Detect which cell encompasses the target text, then output its [x, y] center coordinate. 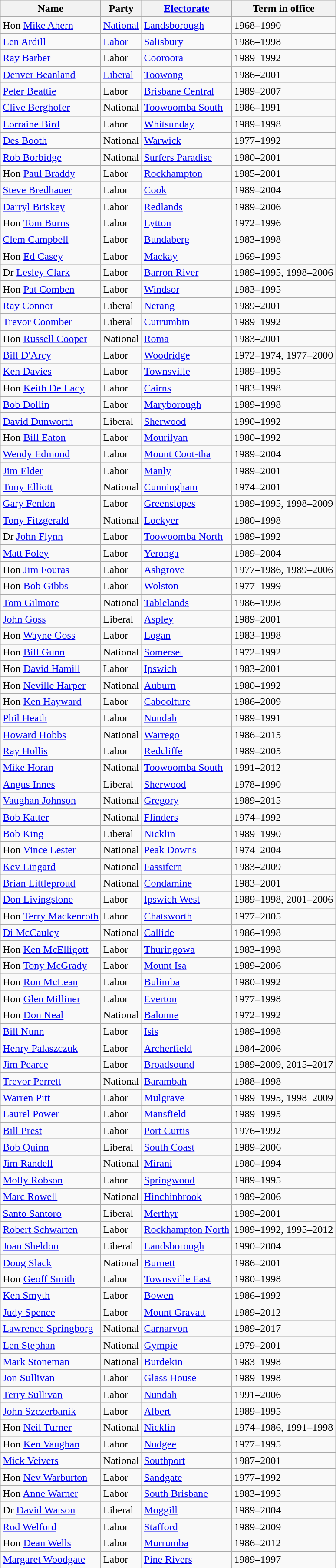
Auburn [187, 685]
Bob Quinn [51, 1147]
Port Curtis [187, 1131]
Mirani [187, 1164]
Gympie [187, 1345]
Moggill [187, 1510]
David Dunworth [51, 421]
Hon Ken Vaughan [51, 1444]
Mark Stoneman [51, 1362]
Doug Slack [51, 1263]
Warrego [187, 735]
Party [121, 9]
Matt Foley [51, 553]
Rockhampton North [187, 1229]
Cook [187, 190]
Salisbury [187, 42]
Redlands [187, 207]
1979–2001 [284, 1345]
Steve Bredhauer [51, 190]
1977–1998 [284, 998]
Hon Ed Casey [51, 256]
Hon Russell Cooper [51, 339]
Ray Connor [51, 306]
Warwick [187, 140]
Ashgrove [187, 570]
Terry Sullivan [51, 1395]
Bill D'Arcy [51, 355]
John Goss [51, 619]
Jon Sullivan [51, 1378]
South Coast [187, 1147]
1976–1992 [284, 1131]
Cairns [187, 388]
1974–2001 [284, 487]
Lorraine Bird [51, 124]
Judy Spence [51, 1312]
1977–1986, 1989–2006 [284, 570]
1989–1992, 1995–2012 [284, 1229]
Windsor [187, 289]
Jim Elder [51, 470]
Bulimba [187, 982]
Henry Palaszczuk [51, 1048]
Angus Innes [51, 784]
1989–2007 [284, 91]
Vaughan Johnson [51, 801]
1986–1991 [284, 108]
Nerang [187, 306]
Springwood [187, 1180]
1988–1998 [284, 1081]
1989–1995, 1998–2006 [284, 273]
Mike Horan [51, 768]
Hon Don Neal [51, 1015]
Ken Davies [51, 372]
Bob Dollin [51, 404]
1969–1995 [284, 256]
Hon Keith De Lacy [51, 388]
Chatsworth [187, 916]
Toowoomba North [187, 537]
Caboolture [187, 701]
Rod Welford [51, 1526]
Burdekin [187, 1362]
Bundaberg [187, 240]
South Brisbane [187, 1493]
Flinders [187, 817]
Don Livingstone [51, 900]
Wolston [187, 586]
Peter Beattie [51, 91]
Cooroora [187, 58]
Gary Fenlon [51, 504]
Ray Barber [51, 58]
Mount Gravatt [187, 1312]
Brian Littleproud [51, 883]
Ray Hollis [51, 751]
Pine Rivers [187, 1560]
John Szczerbanik [51, 1411]
Lawrence Springborg [51, 1329]
Bowen [187, 1296]
Phil Heath [51, 718]
1989–2012 [284, 1312]
Rob Borbidge [51, 157]
Electorate [187, 9]
Laurel Power [51, 1114]
Somerset [187, 652]
Jim Randell [51, 1164]
Hon David Hamill [51, 668]
1990–1992 [284, 421]
Glass House [187, 1378]
Whitsunday [187, 124]
Trevor Perrett [51, 1081]
1968–1990 [284, 25]
Burnett [187, 1263]
Callide [187, 932]
Ken Smyth [51, 1296]
Marc Rowell [51, 1196]
Hon Bob Gibbs [51, 586]
Aspley [187, 619]
Barron River [187, 273]
Trevor Coomber [51, 322]
Tony Elliott [51, 487]
Hon Paul Braddy [51, 173]
Hon Anne Warner [51, 1493]
Mount Coot-tha [187, 454]
1980–1994 [284, 1164]
Currumbin [187, 322]
Hon Neville Harper [51, 685]
Greenslopes [187, 504]
Lockyer [187, 520]
1989–2017 [284, 1329]
1989–1998, 2001–2006 [284, 900]
Yeronga [187, 553]
Hon Geoff Smith [51, 1279]
Thuringowa [187, 949]
1980–2001 [284, 157]
Albert [187, 1411]
1972–1974, 1977–2000 [284, 355]
Mount Isa [187, 965]
Hon Mike Ahern [51, 25]
Logan [187, 636]
Redcliffe [187, 751]
Hon Ken McElligott [51, 949]
1989–2009 [284, 1526]
Nudgee [187, 1444]
Mackay [187, 256]
Hon Dean Wells [51, 1543]
Denver Beanland [51, 75]
Ipswich West [187, 900]
Ipswich [187, 668]
Southport [187, 1460]
Hon Tom Burns [51, 223]
1974–1992 [284, 817]
Joan Sheldon [51, 1246]
1991–2012 [284, 768]
Santo Santoro [51, 1213]
Hon Ron McLean [51, 982]
Brisbane Central [187, 91]
Toowong [187, 75]
Archerfield [187, 1048]
Hon Terry Mackenroth [51, 916]
Tom Gilmore [51, 603]
1984–2006 [284, 1048]
1990–2004 [284, 1246]
Merthyr [187, 1213]
1986–2009 [284, 701]
Hon Tony McGrady [51, 965]
Hon Glen Milliner [51, 998]
Hon Bill Gunn [51, 652]
Mansfield [187, 1114]
Hon Ken Hayward [51, 701]
1986–2012 [284, 1543]
Stafford [187, 1526]
Tablelands [187, 603]
Isis [187, 1032]
Broadsound [187, 1065]
Len Stephan [51, 1345]
1989–1990 [284, 834]
Term in office [284, 9]
Clive Berghofer [51, 108]
Hon Nev Warburton [51, 1477]
1974–1986, 1991–1998 [284, 1428]
1977–1999 [284, 586]
Cunningham [187, 487]
Darryl Briskey [51, 207]
Dr Lesley Clark [51, 273]
Des Booth [51, 140]
Woodridge [187, 355]
Howard Hobbs [51, 735]
Mourilyan [187, 437]
Di McCauley [51, 932]
Mick Veivers [51, 1460]
Carnarvon [187, 1329]
1983–2009 [284, 867]
1978–1990 [284, 784]
Dr John Flynn [51, 537]
1989–2005 [284, 751]
1977–1995 [284, 1444]
Wendy Edmond [51, 454]
Len Ardill [51, 42]
Hon Bill Eaton [51, 437]
1989–1997 [284, 1560]
Peak Downs [187, 850]
Jim Pearce [51, 1065]
1987–2001 [284, 1460]
Gregory [187, 801]
1985–2001 [284, 173]
1989–1991 [284, 718]
Hinchinbrook [187, 1196]
Barambah [187, 1081]
1986–1992 [284, 1296]
Bill Nunn [51, 1032]
1986–2015 [284, 735]
Townsville East [187, 1279]
1989–2009, 2015–2017 [284, 1065]
Hon Jim Fouras [51, 570]
Hon Pat Comben [51, 289]
Balonne [187, 1015]
Hon Wayne Goss [51, 636]
Tony Fitzgerald [51, 520]
1989–2015 [284, 801]
Molly Robson [51, 1180]
1977–2005 [284, 916]
1974–2004 [284, 850]
Mulgrave [187, 1098]
Surfers Paradise [187, 157]
Maryborough [187, 404]
Rockhampton [187, 173]
Clem Campbell [51, 240]
Fassifern [187, 867]
Manly [187, 470]
Kev Lingard [51, 867]
Warren Pitt [51, 1098]
Hon Neil Turner [51, 1428]
Murrumba [187, 1543]
Townsville [187, 372]
Bob Katter [51, 817]
Bill Prest [51, 1131]
Sandgate [187, 1477]
Lytton [187, 223]
Robert Schwarten [51, 1229]
Bob King [51, 834]
Condamine [187, 883]
Everton [187, 998]
Roma [187, 339]
Margaret Woodgate [51, 1560]
Name [51, 9]
1991–2006 [284, 1395]
1972–1996 [284, 223]
Hon Vince Lester [51, 850]
Dr David Watson [51, 1510]
